Scan for the cell matching the given text and deliver its (x, y) coordinate at center. 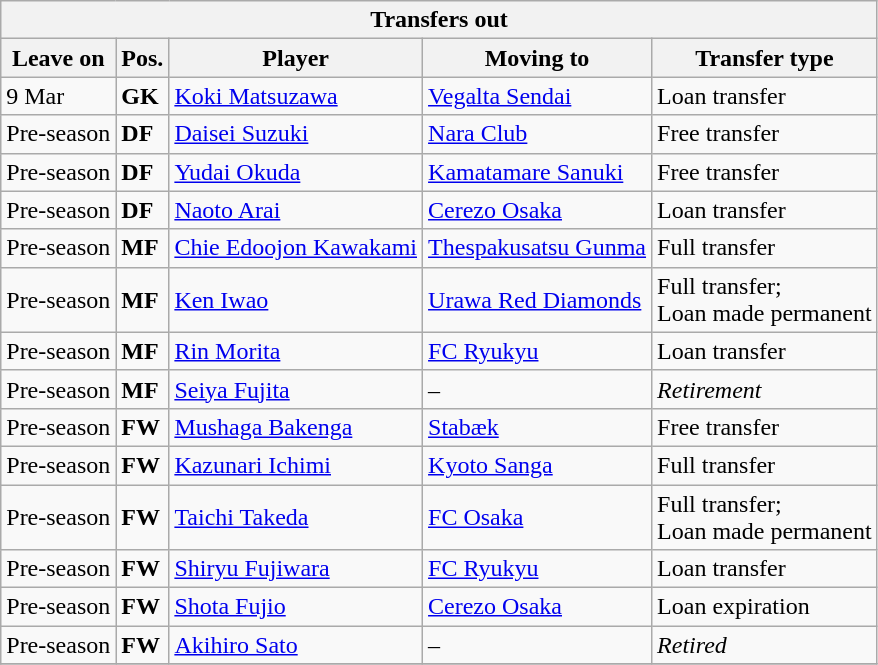
Yudai Okuda (296, 172)
Kyoto Sanga (538, 465)
Ken Iwao (296, 300)
Koki Matsuzawa (296, 96)
Loan expiration (765, 607)
Transfer type (765, 58)
Leave on (58, 58)
Taichi Takeda (296, 516)
Shiryu Fujiwara (296, 569)
Retired (765, 645)
Seiya Fujita (296, 389)
Retirement (765, 389)
Vegalta Sendai (538, 96)
Akihiro Sato (296, 645)
GK (142, 96)
Mushaga Bakenga (296, 427)
Nara Club (538, 134)
Thespakusatsu Gunma (538, 248)
Daisei Suzuki (296, 134)
FC Osaka (538, 516)
Naoto Arai (296, 210)
Urawa Red Diamonds (538, 300)
Stabæk (538, 427)
Transfers out (439, 20)
Chie Edoojon Kawakami (296, 248)
Rin Morita (296, 351)
Moving to (538, 58)
Player (296, 58)
Kamatamare Sanuki (538, 172)
9 Mar (58, 96)
Shota Fujio (296, 607)
Kazunari Ichimi (296, 465)
Pos. (142, 58)
